Find where the given text appears and provide that cell's center as [x, y] coordinate. 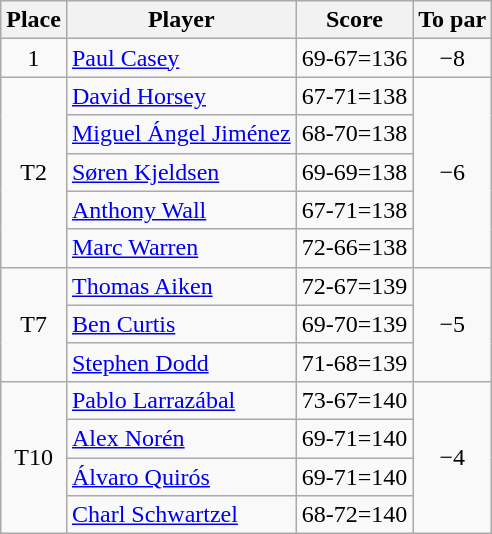
Ben Curtis [181, 324]
68-72=140 [354, 515]
73-67=140 [354, 400]
Place [34, 20]
68-70=138 [354, 134]
71-68=139 [354, 362]
69-70=139 [354, 324]
−5 [452, 324]
Pablo Larrazábal [181, 400]
To par [452, 20]
Stephen Dodd [181, 362]
Marc Warren [181, 248]
72-66=138 [354, 248]
T7 [34, 324]
David Horsey [181, 96]
Charl Schwartzel [181, 515]
69-67=136 [354, 58]
Alex Norén [181, 438]
1 [34, 58]
Anthony Wall [181, 210]
72-67=139 [354, 286]
−4 [452, 457]
−6 [452, 172]
Player [181, 20]
Søren Kjeldsen [181, 172]
Álvaro Quirós [181, 477]
69-69=138 [354, 172]
Score [354, 20]
Paul Casey [181, 58]
Thomas Aiken [181, 286]
T2 [34, 172]
Miguel Ángel Jiménez [181, 134]
T10 [34, 457]
−8 [452, 58]
